Detect which cell encompasses the target text, then output its (X, Y) center coordinate. 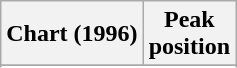
Peakposition (189, 34)
Chart (1996) (72, 34)
